Provide the (X, Y) coordinate of the cell's center where the given text is located.  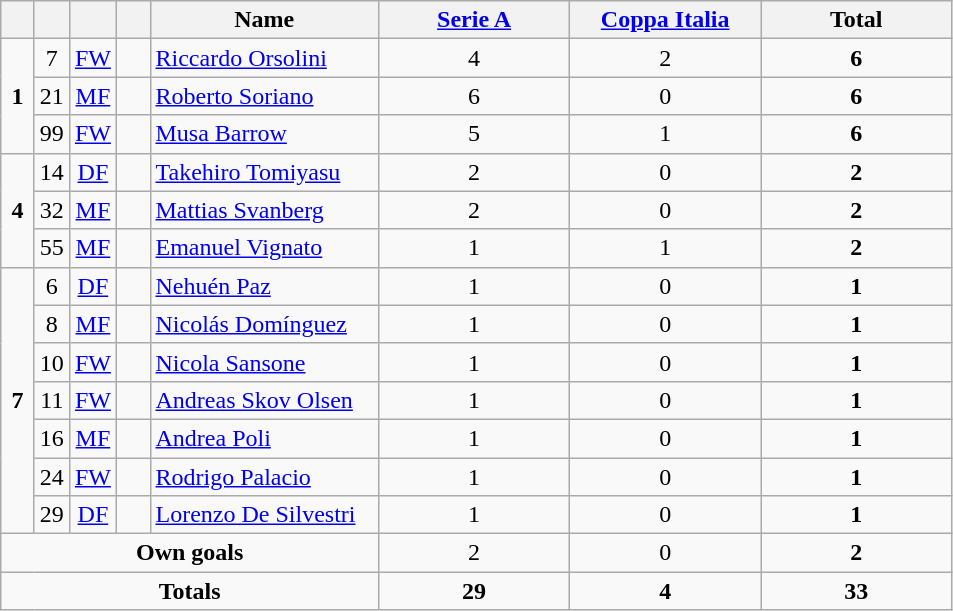
16 (52, 438)
Mattias Svanberg (264, 210)
99 (52, 134)
55 (52, 248)
Rodrigo Palacio (264, 477)
Andreas Skov Olsen (264, 400)
Roberto Soriano (264, 96)
Own goals (190, 553)
Nicola Sansone (264, 362)
Total (856, 20)
24 (52, 477)
11 (52, 400)
32 (52, 210)
Takehiro Tomiyasu (264, 172)
14 (52, 172)
Totals (190, 591)
Coppa Italia (666, 20)
Name (264, 20)
33 (856, 591)
Riccardo Orsolini (264, 58)
21 (52, 96)
10 (52, 362)
Nicolás Domínguez (264, 324)
5 (474, 134)
8 (52, 324)
Serie A (474, 20)
Andrea Poli (264, 438)
Lorenzo De Silvestri (264, 515)
Musa Barrow (264, 134)
Emanuel Vignato (264, 248)
Nehuén Paz (264, 286)
